Provide the [X, Y] coordinate of the cell's center where the given text is located.  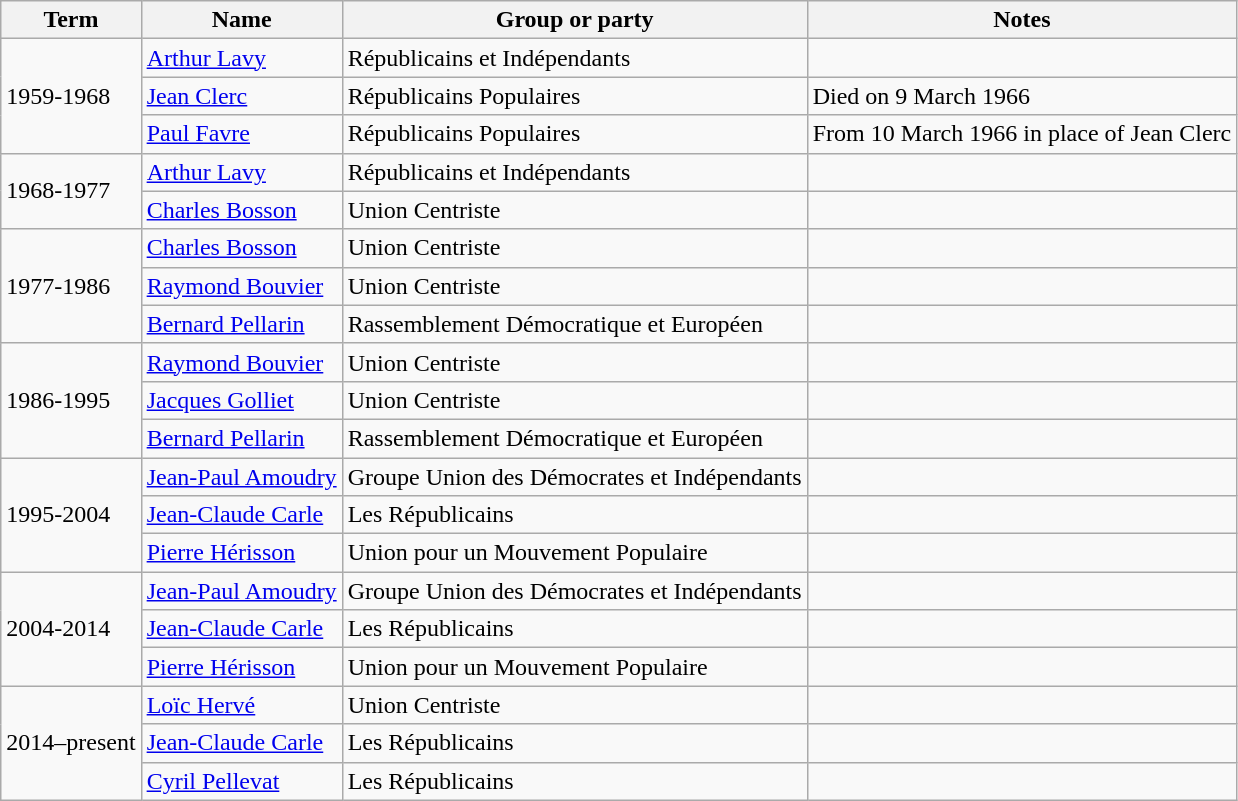
Cyril Pellevat [242, 781]
Paul Favre [242, 134]
Notes [1022, 20]
1995-2004 [71, 515]
Group or party [574, 20]
1959-1968 [71, 96]
1977-1986 [71, 286]
Loïc Hervé [242, 705]
Jacques Golliet [242, 400]
Term [71, 20]
Died on 9 March 1966 [1022, 96]
1968-1977 [71, 191]
2014–present [71, 743]
From 10 March 1966 in place of Jean Clerc [1022, 134]
Name [242, 20]
2004-2014 [71, 629]
1986-1995 [71, 400]
Jean Clerc [242, 96]
